Determine the (X, Y) coordinate at the center of the cell enclosing the given text.  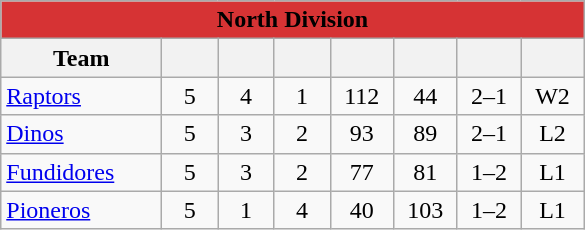
Fundidores (82, 172)
Raptors (82, 96)
112 (362, 96)
W2 (553, 96)
81 (426, 172)
L2 (553, 134)
40 (362, 210)
77 (362, 172)
North Division (293, 20)
Dinos (82, 134)
44 (426, 96)
103 (426, 210)
89 (426, 134)
93 (362, 134)
Pioneros (82, 210)
Team (82, 58)
